Scan for the cell matching the given text and deliver its [X, Y] coordinate at center. 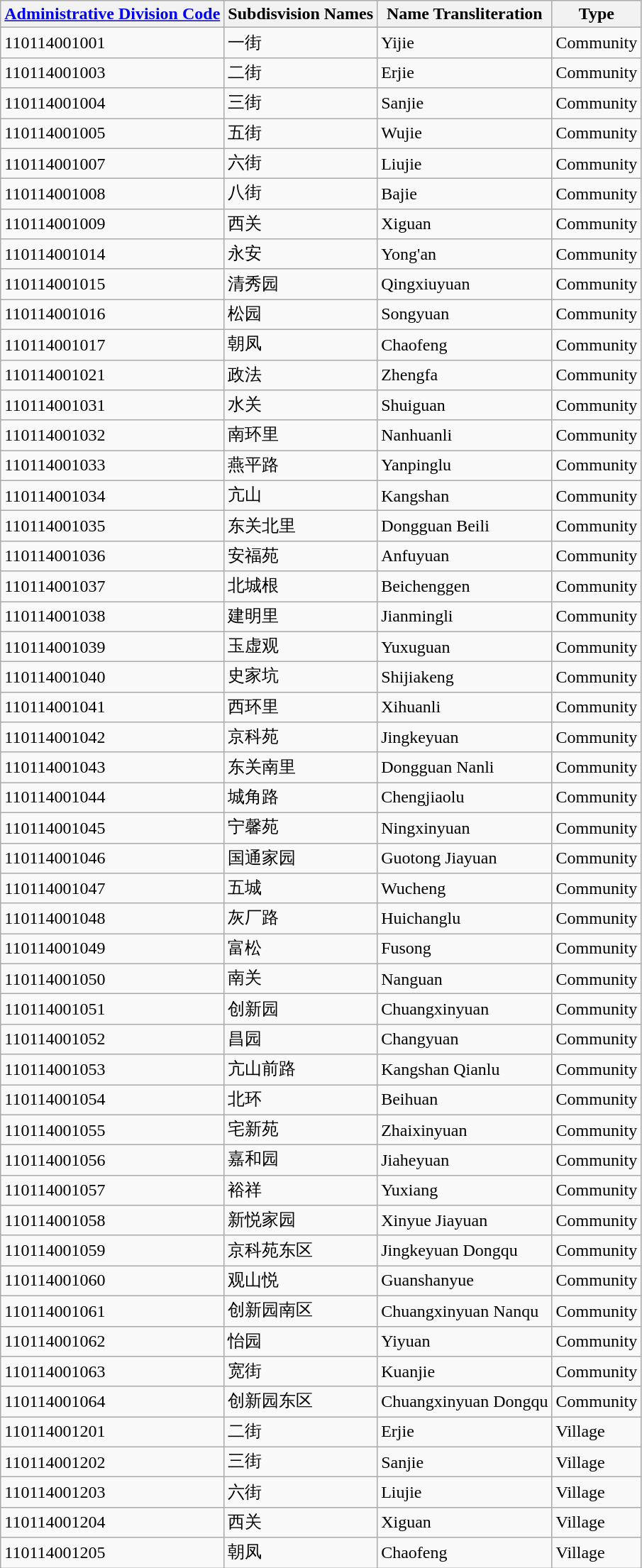
110114001039 [112, 647]
亢山前路 [301, 1070]
110114001033 [112, 465]
110114001003 [112, 72]
Zhaixinyuan [465, 1130]
Yiyuan [465, 1341]
京科苑 [301, 738]
Wujie [465, 133]
110114001042 [112, 738]
110114001053 [112, 1070]
Yuxiang [465, 1191]
建明里 [301, 617]
水关 [301, 406]
Guanshanyue [465, 1281]
八街 [301, 194]
110114001032 [112, 436]
Dongguan Nanli [465, 768]
亢山 [301, 495]
110114001201 [112, 1432]
Beichenggen [465, 586]
Yong'an [465, 254]
110114001058 [112, 1220]
宽街 [301, 1372]
110114001059 [112, 1250]
110114001055 [112, 1130]
Chuangxinyuan Nanqu [465, 1311]
Yuxuguan [465, 647]
宅新苑 [301, 1130]
110114001009 [112, 224]
110114001017 [112, 345]
创新园 [301, 1009]
Guotong Jiayuan [465, 858]
110114001202 [112, 1462]
110114001051 [112, 1009]
松园 [301, 315]
110114001004 [112, 104]
110114001016 [112, 315]
110114001040 [112, 677]
110114001057 [112, 1191]
Xihuanli [465, 707]
110114001036 [112, 556]
110114001015 [112, 284]
北城根 [301, 586]
110114001047 [112, 888]
110114001007 [112, 163]
东关北里 [301, 526]
Type [597, 14]
创新园南区 [301, 1311]
国通家园 [301, 858]
Yijie [465, 43]
创新园东区 [301, 1402]
Ningxinyuan [465, 827]
Fusong [465, 949]
Jiaheyuan [465, 1161]
110114001038 [112, 617]
燕平路 [301, 465]
一街 [301, 43]
东关南里 [301, 768]
110114001048 [112, 918]
Jingkeyuan Dongqu [465, 1250]
Beihuan [465, 1100]
110114001045 [112, 827]
Dongguan Beili [465, 526]
110114001052 [112, 1039]
Shuiguan [465, 406]
史家坑 [301, 677]
110114001037 [112, 586]
Chuangxinyuan [465, 1009]
南关 [301, 979]
Nanhuanli [465, 436]
Jingkeyuan [465, 738]
Administrative Division Code [112, 14]
Songyuan [465, 315]
Huichanglu [465, 918]
城角路 [301, 797]
裕祥 [301, 1191]
西环里 [301, 707]
110114001034 [112, 495]
Kuanjie [465, 1372]
Changyuan [465, 1039]
Chuangxinyuan Dongqu [465, 1402]
Kangshan [465, 495]
110114001044 [112, 797]
110114001049 [112, 949]
110114001054 [112, 1100]
110114001043 [112, 768]
Chengjiaolu [465, 797]
灰厂路 [301, 918]
宁馨苑 [301, 827]
110114001205 [112, 1552]
110114001063 [112, 1372]
Bajie [465, 194]
Subdisvision Names [301, 14]
永安 [301, 254]
京科苑东区 [301, 1250]
南环里 [301, 436]
富松 [301, 949]
110114001050 [112, 979]
110114001046 [112, 858]
五街 [301, 133]
嘉和园 [301, 1161]
Kangshan Qianlu [465, 1070]
110114001056 [112, 1161]
110114001060 [112, 1281]
110114001203 [112, 1493]
新悦家园 [301, 1220]
Name Transliteration [465, 14]
110114001035 [112, 526]
Xinyue Jiayuan [465, 1220]
110114001014 [112, 254]
110114001031 [112, 406]
昌园 [301, 1039]
110114001005 [112, 133]
110114001204 [112, 1523]
Nanguan [465, 979]
Yanpinglu [465, 465]
110114001061 [112, 1311]
110114001001 [112, 43]
五城 [301, 888]
观山悦 [301, 1281]
玉虚观 [301, 647]
Wucheng [465, 888]
110114001021 [112, 375]
110114001041 [112, 707]
Anfuyuan [465, 556]
清秀园 [301, 284]
北环 [301, 1100]
110114001008 [112, 194]
Qingxiuyuan [465, 284]
110114001064 [112, 1402]
Zhengfa [465, 375]
110114001062 [112, 1341]
Shijiakeng [465, 677]
政法 [301, 375]
安福苑 [301, 556]
Jianmingli [465, 617]
怡园 [301, 1341]
